Determine the [x, y] coordinate at the center of the cell enclosing the given text.  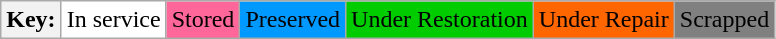
Under Restoration [440, 20]
Key: [31, 20]
Preserved [293, 20]
Stored [203, 20]
Under Repair [604, 20]
Scrapped [724, 20]
In service [114, 20]
